From the cell containing the given text, extract its center point as (X, Y) coordinate. 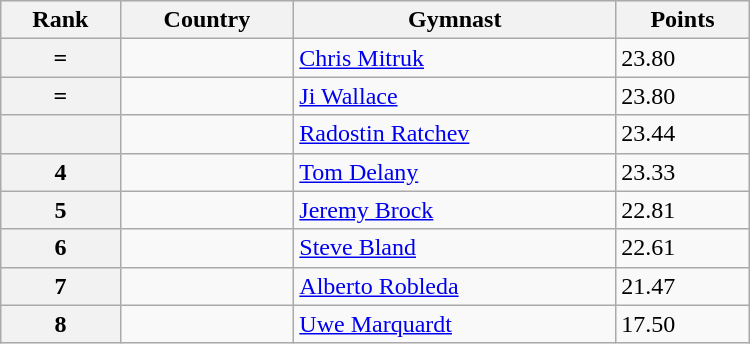
Uwe Marquardt (455, 324)
Jeremy Brock (455, 210)
8 (60, 324)
23.44 (683, 134)
Alberto Robleda (455, 286)
Tom Delany (455, 172)
Chris Mitruk (455, 58)
21.47 (683, 286)
6 (60, 248)
22.61 (683, 248)
Radostin Ratchev (455, 134)
17.50 (683, 324)
Country (207, 20)
Points (683, 20)
Steve Bland (455, 248)
7 (60, 286)
23.33 (683, 172)
Rank (60, 20)
5 (60, 210)
22.81 (683, 210)
4 (60, 172)
Gymnast (455, 20)
Ji Wallace (455, 96)
